Detect which cell encompasses the target text, then output its (x, y) center coordinate. 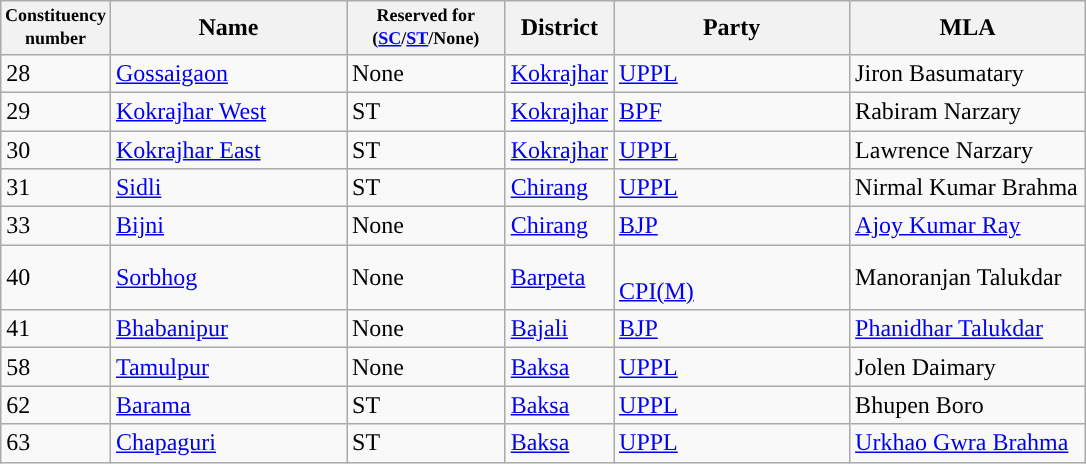
28 (56, 73)
CPI(M) (732, 278)
Lawrence Narzary (968, 150)
Bajali (559, 329)
Kokrajhar West (228, 111)
30 (56, 150)
62 (56, 405)
Nirmal Kumar Brahma (968, 188)
Bhupen Boro (968, 405)
Barama (228, 405)
District (559, 28)
33 (56, 226)
MLA (968, 28)
Jiron Basumatary (968, 73)
Party (732, 28)
Phanidhar Talukdar (968, 329)
Chapaguri (228, 443)
Urkhao Gwra Brahma (968, 443)
41 (56, 329)
40 (56, 278)
29 (56, 111)
Jolen Daimary (968, 367)
Bhabanipur (228, 329)
Reserved for (SC/ST/None) (426, 28)
63 (56, 443)
Sidli (228, 188)
Rabiram Narzary (968, 111)
Kokrajhar East (228, 150)
Manoranjan Talukdar (968, 278)
31 (56, 188)
Sorbhog (228, 278)
Constituency number (56, 28)
Name (228, 28)
58 (56, 367)
Barpeta (559, 278)
Ajoy Kumar Ray (968, 226)
BPF (732, 111)
Gossaigaon (228, 73)
Bijni (228, 226)
Tamulpur (228, 367)
